Extract the [x, y] coordinate from the center of the cell holding the provided text.  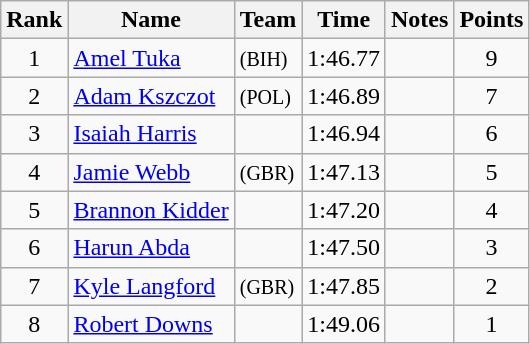
(BIH) [268, 58]
Brannon Kidder [151, 210]
Amel Tuka [151, 58]
Name [151, 20]
Rank [34, 20]
(POL) [268, 96]
1:46.94 [344, 134]
1:47.20 [344, 210]
8 [34, 324]
1:47.13 [344, 172]
Time [344, 20]
Kyle Langford [151, 286]
Points [492, 20]
Notes [419, 20]
Jamie Webb [151, 172]
1:46.77 [344, 58]
Team [268, 20]
Harun Abda [151, 248]
Adam Kszczot [151, 96]
1:46.89 [344, 96]
9 [492, 58]
1:47.85 [344, 286]
1:49.06 [344, 324]
1:47.50 [344, 248]
Robert Downs [151, 324]
Isaiah Harris [151, 134]
